Output the [x, y] coordinate of the center of the cell containing the given text.  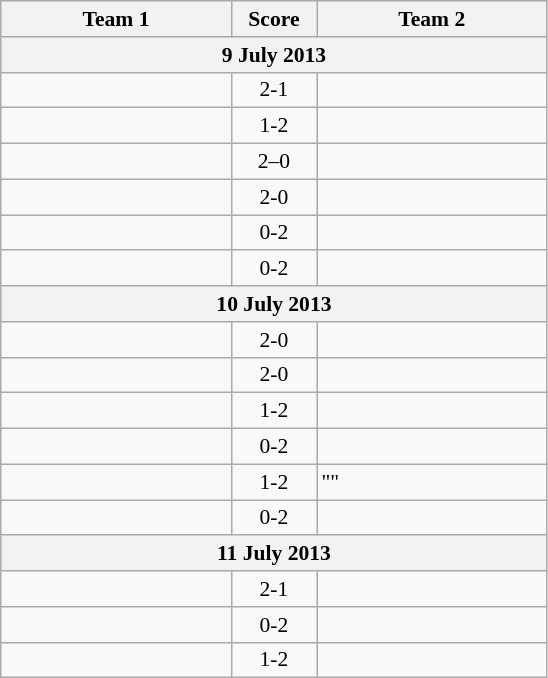
Team 1 [116, 19]
2–0 [274, 162]
Score [274, 19]
"" [432, 482]
11 July 2013 [274, 554]
Team 2 [432, 19]
10 July 2013 [274, 304]
9 July 2013 [274, 55]
